From the cell containing the given text, extract its center point as [X, Y] coordinate. 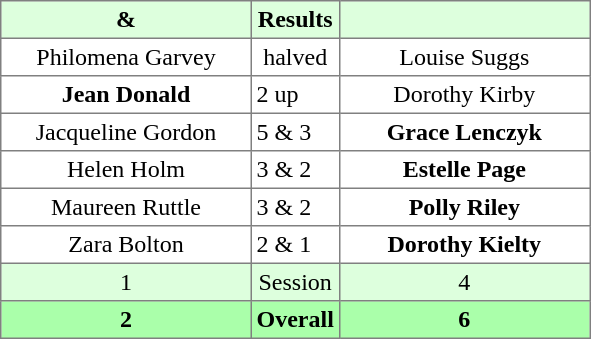
halved [295, 57]
Jean Donald [126, 95]
& [126, 20]
Estelle Page [464, 170]
1 [126, 282]
2 up [295, 95]
6 [464, 320]
Polly Riley [464, 207]
Dorothy Kielty [464, 245]
Session [295, 282]
Zara Bolton [126, 245]
5 & 3 [295, 132]
Louise Suggs [464, 57]
2 [126, 320]
Results [295, 20]
Overall [295, 320]
Maureen Ruttle [126, 207]
Helen Holm [126, 170]
Jacqueline Gordon [126, 132]
Philomena Garvey [126, 57]
Grace Lenczyk [464, 132]
4 [464, 282]
2 & 1 [295, 245]
Dorothy Kirby [464, 95]
